Provide the [X, Y] coordinate of the cell's center where the given text is located.  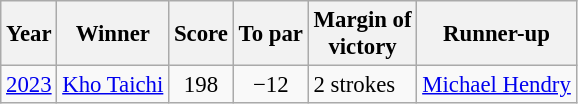
−12 [270, 85]
Kho Taichi [113, 85]
Michael Hendry [496, 85]
198 [202, 85]
Margin ofvictory [362, 34]
Winner [113, 34]
2023 [29, 85]
To par [270, 34]
Runner-up [496, 34]
Score [202, 34]
Year [29, 34]
2 strokes [362, 85]
